Locate the cell with the specified text and output its [X, Y] center coordinate. 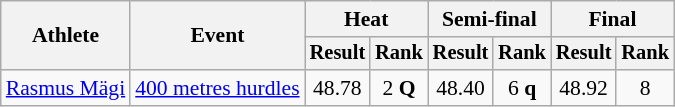
Final [612, 19]
Athlete [66, 36]
48.78 [338, 88]
Heat [366, 19]
400 metres hurdles [217, 88]
Event [217, 36]
2 Q [399, 88]
Rasmus Mägi [66, 88]
6 q [522, 88]
8 [645, 88]
Semi-final [490, 19]
48.92 [584, 88]
48.40 [461, 88]
